Capture the cell that displays the provided text and extract its [X, Y] central coordinate. 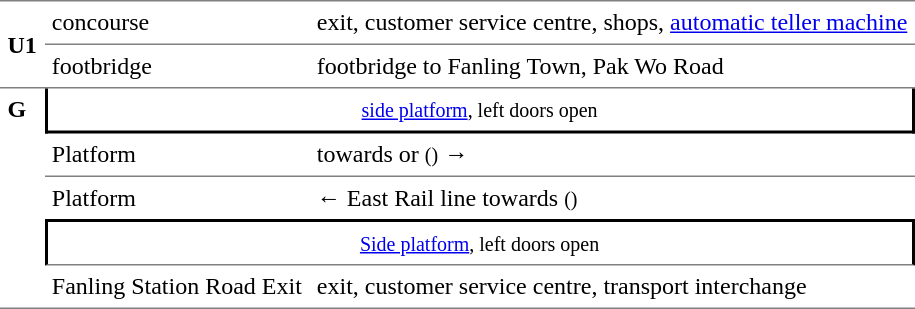
towards or () → [612, 156]
U1 [22, 44]
← East Rail line towards () [612, 198]
concourse [176, 22]
footbridge to Fanling Town, Pak Wo Road [612, 67]
side platform, left doors open [479, 110]
G [22, 198]
footbridge [176, 67]
exit, customer service centre, shops, automatic teller machine [612, 22]
Side platform, left doors open [479, 242]
